Determine the [X, Y] coordinate at the center of the cell enclosing the given text.  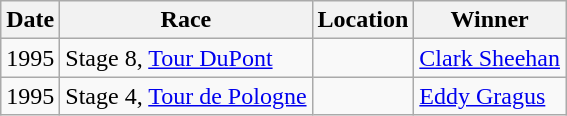
Winner [490, 20]
Eddy Gragus [490, 96]
Date [30, 20]
Stage 8, Tour DuPont [186, 58]
Location [363, 20]
Stage 4, Tour de Pologne [186, 96]
Race [186, 20]
Clark Sheehan [490, 58]
